Output the (x, y) coordinate of the center of the cell containing the given text.  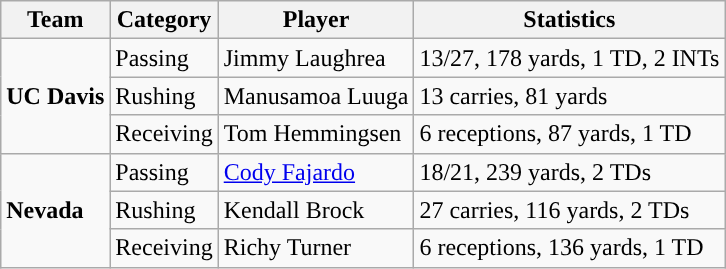
Kendall Brock (316, 210)
6 receptions, 136 yards, 1 TD (570, 248)
Tom Hemmingsen (316, 134)
Player (316, 20)
13 carries, 81 yards (570, 96)
27 carries, 116 yards, 2 TDs (570, 210)
Team (56, 20)
Richy Turner (316, 248)
Cody Fajardo (316, 172)
18/21, 239 yards, 2 TDs (570, 172)
Statistics (570, 20)
UC Davis (56, 96)
6 receptions, 87 yards, 1 TD (570, 134)
Category (164, 20)
Manusamoa Luuga (316, 96)
Nevada (56, 210)
13/27, 178 yards, 1 TD, 2 INTs (570, 58)
Jimmy Laughrea (316, 58)
